Output the (X, Y) coordinate of the center of the cell containing the given text.  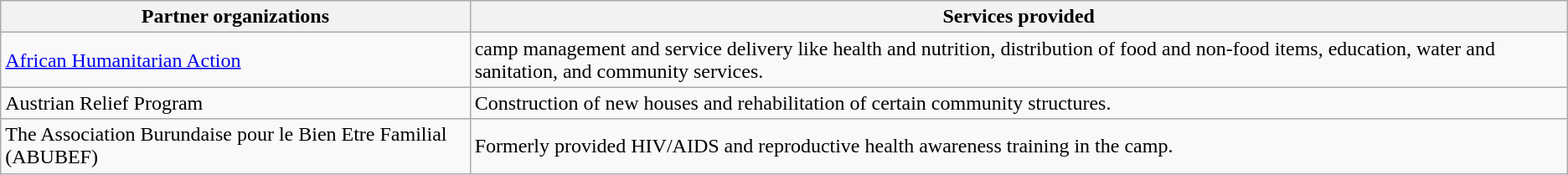
Construction of new houses and rehabilitation of certain community structures. (1019, 103)
The Association Burundaise pour le Bien Etre Familial (ABUBEF) (235, 146)
Services provided (1019, 17)
Austrian Relief Program (235, 103)
Formerly provided HIV/AIDS and reproductive health awareness training in the camp. (1019, 146)
African Humanitarian Action (235, 60)
Partner organizations (235, 17)
